Extract the (x, y) coordinate from the center of the cell holding the provided text.  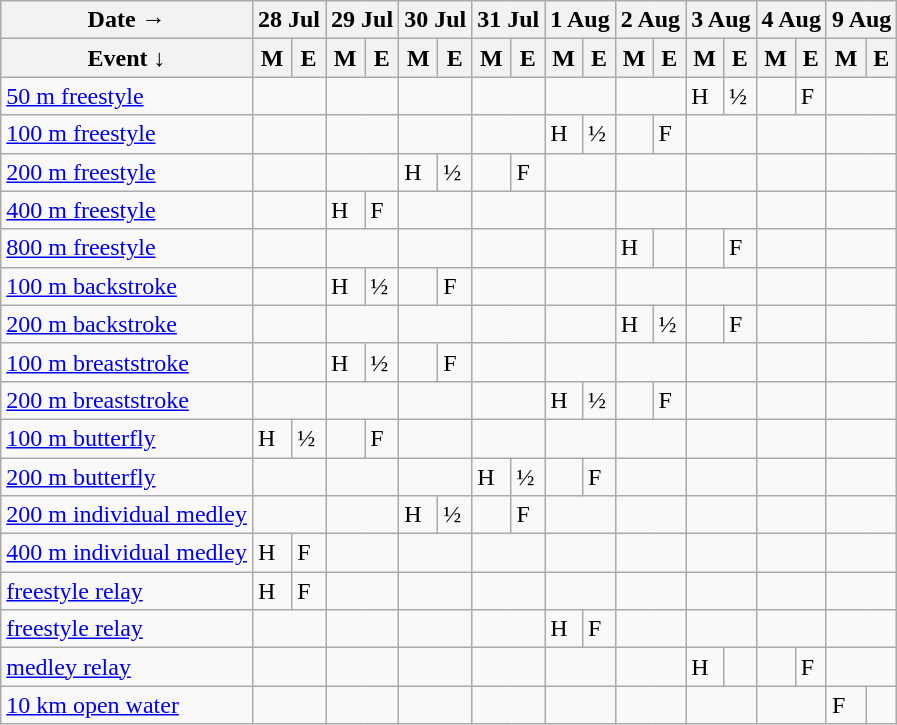
400 m individual medley (127, 553)
31 Jul (508, 20)
100 m butterfly (127, 438)
100 m breaststroke (127, 362)
1 Aug (580, 20)
10 km open water (127, 705)
30 Jul (436, 20)
200 m backstroke (127, 324)
100 m freestyle (127, 134)
200 m butterfly (127, 477)
medley relay (127, 667)
200 m breaststroke (127, 400)
2 Aug (650, 20)
9 Aug (861, 20)
400 m freestyle (127, 210)
4 Aug (791, 20)
50 m freestyle (127, 96)
29 Jul (362, 20)
Date → (127, 20)
200 m individual medley (127, 515)
28 Jul (288, 20)
200 m freestyle (127, 172)
800 m freestyle (127, 248)
Event ↓ (127, 58)
3 Aug (721, 20)
100 m backstroke (127, 286)
